Detect which cell encompasses the target text, then output its (x, y) center coordinate. 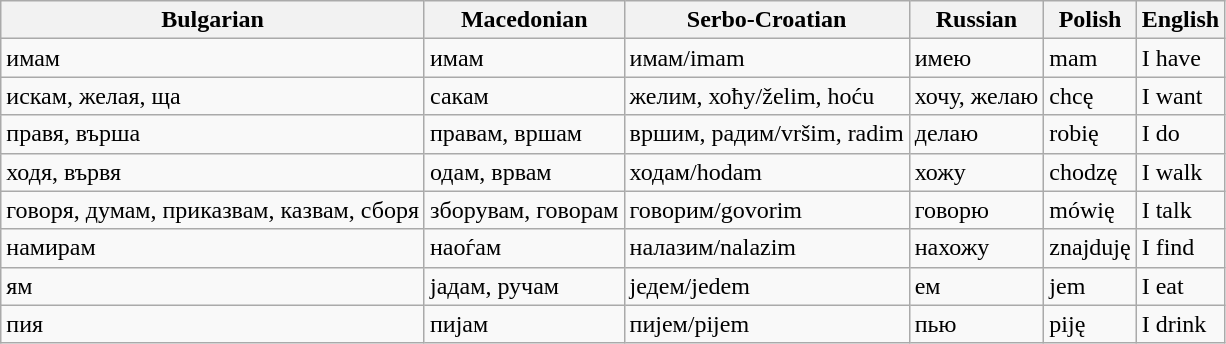
пью (976, 324)
I do (1180, 134)
Serbо-Croatian (766, 20)
хочу, желаю (976, 96)
искам, желая, ща (213, 96)
chcę (1090, 96)
одам, врвам (524, 172)
ходам/hodam (766, 172)
јадам, ручам (524, 286)
I talk (1180, 210)
говорю (976, 210)
Macedonian (524, 20)
пијам (524, 324)
mówię (1090, 210)
наоѓам (524, 248)
једем/jedem (766, 286)
хожу (976, 172)
желим, хоћу/želim, hoću (766, 96)
chodzę (1090, 172)
зборувам, говорам (524, 210)
English (1180, 20)
сакам (524, 96)
I want (1180, 96)
Polish (1090, 20)
пијем/pijem (766, 324)
ям (213, 286)
jem (1090, 286)
piję (1090, 324)
вршим, радим/vršim, radim (766, 134)
правя, върша (213, 134)
I have (1180, 58)
правам, вршам (524, 134)
нахожу (976, 248)
Bulgarian (213, 20)
намирам (213, 248)
ходя, вървя (213, 172)
делаю (976, 134)
I eat (1180, 286)
znajduję (1090, 248)
I walk (1180, 172)
ем (976, 286)
говоря, думам, приказвам, казвам, сборя (213, 210)
mam (1090, 58)
robię (1090, 134)
говорим/govorim (766, 210)
имам/imam (766, 58)
налазим/nalazim (766, 248)
I find (1180, 248)
Russian (976, 20)
I drink (1180, 324)
пия (213, 324)
имею (976, 58)
